Determine the (X, Y) coordinate at the center of the cell enclosing the given text.  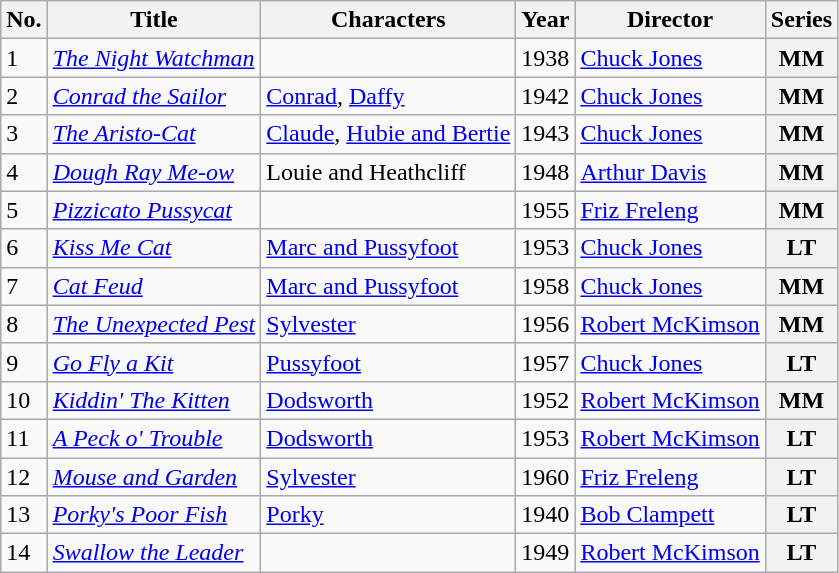
Series (801, 20)
Porky's Poor Fish (154, 515)
Claude, Hubie and Bertie (388, 134)
A Peck o' Trouble (154, 438)
Dough Ray Me-ow (154, 172)
1949 (546, 553)
The Aristo-Cat (154, 134)
Kiss Me Cat (154, 248)
Characters (388, 20)
6 (24, 248)
1958 (546, 286)
1952 (546, 400)
7 (24, 286)
The Night Watchman (154, 58)
Louie and Heathcliff (388, 172)
Porky (388, 515)
8 (24, 324)
1956 (546, 324)
1942 (546, 96)
9 (24, 362)
13 (24, 515)
Title (154, 20)
1957 (546, 362)
Pussyfoot (388, 362)
11 (24, 438)
No. (24, 20)
Director (670, 20)
1948 (546, 172)
Conrad, Daffy (388, 96)
1940 (546, 515)
Cat Feud (154, 286)
2 (24, 96)
10 (24, 400)
The Unexpected Pest (154, 324)
4 (24, 172)
Bob Clampett (670, 515)
Arthur Davis (670, 172)
1943 (546, 134)
Year (546, 20)
14 (24, 553)
Conrad the Sailor (154, 96)
12 (24, 477)
Kiddin' The Kitten (154, 400)
Swallow the Leader (154, 553)
1 (24, 58)
5 (24, 210)
3 (24, 134)
1938 (546, 58)
Go Fly a Kit (154, 362)
Mouse and Garden (154, 477)
1960 (546, 477)
Pizzicato Pussycat (154, 210)
1955 (546, 210)
